Return the [x, y] coordinate for the center point of the cell that contains the specified text.  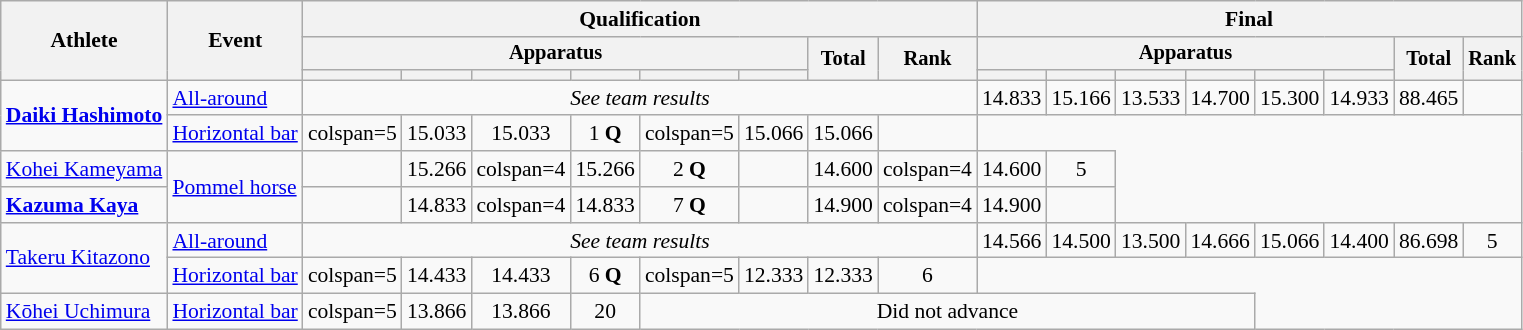
Takeru Kitazono [84, 258]
14.566 [1012, 241]
Athlete [84, 40]
14.666 [1220, 241]
Qualification [640, 19]
88.465 [1428, 98]
Kazuma Kaya [84, 205]
13.500 [1150, 241]
14.933 [1358, 98]
14.700 [1220, 98]
7 Q [690, 205]
Did not advance [948, 312]
15.166 [1080, 98]
Pommel horse [234, 186]
6 Q [604, 276]
15.300 [1290, 98]
6 [928, 276]
Event [234, 40]
Kohei Kameyama [84, 169]
13.533 [1150, 98]
14.500 [1080, 241]
Final [1249, 19]
86.698 [1428, 241]
Kōhei Uchimura [84, 312]
14.400 [1358, 241]
1 Q [604, 134]
20 [604, 312]
Daiki Hashimoto [84, 116]
2 Q [690, 169]
